Search for the cell housing the specified text and yield its [X, Y] center coordinate. 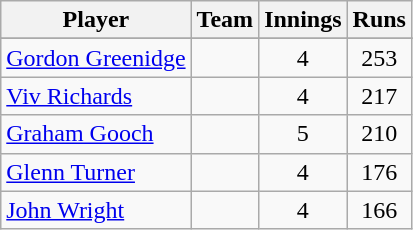
John Wright [96, 210]
Player [96, 20]
Graham Gooch [96, 134]
176 [379, 172]
Runs [379, 20]
Glenn Turner [96, 172]
5 [303, 134]
210 [379, 134]
Gordon Greenidge [96, 58]
166 [379, 210]
217 [379, 96]
253 [379, 58]
Viv Richards [96, 96]
Innings [303, 20]
Team [225, 20]
